Search for the cell housing the specified text and yield its (X, Y) center coordinate. 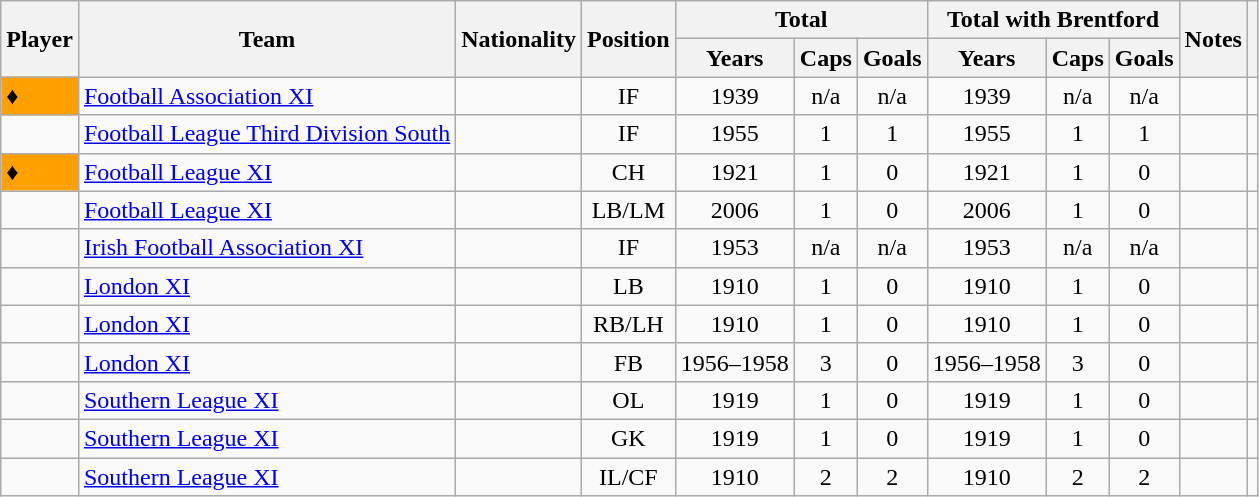
RB/LH (628, 324)
Nationality (519, 39)
Position (628, 39)
LB/LM (628, 210)
IL/CF (628, 477)
FB (628, 362)
LB (628, 286)
Team (266, 39)
Total with Brentford (1053, 20)
CH (628, 172)
GK (628, 438)
Player (40, 39)
OL (628, 400)
Football League Third Division South (266, 134)
Irish Football Association XI (266, 248)
Notes (1213, 39)
Total (801, 20)
Football Association XI (266, 96)
